Pinpoint the cell where the given text exists, returning its (X, Y) midpoint coordinate. 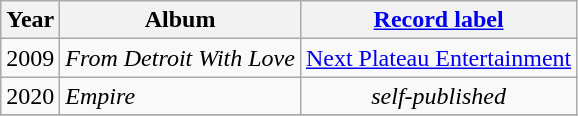
Album (180, 20)
Empire (180, 96)
From Detroit With Love (180, 58)
Next Plateau Entertainment (438, 58)
Record label (438, 20)
self-published (438, 96)
2009 (30, 58)
Year (30, 20)
2020 (30, 96)
